Locate the cell with the specified text and output its [x, y] center coordinate. 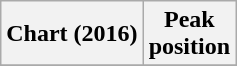
Peakposition [189, 34]
Chart (2016) [72, 34]
